Detect which cell encompasses the target text, then output its [x, y] center coordinate. 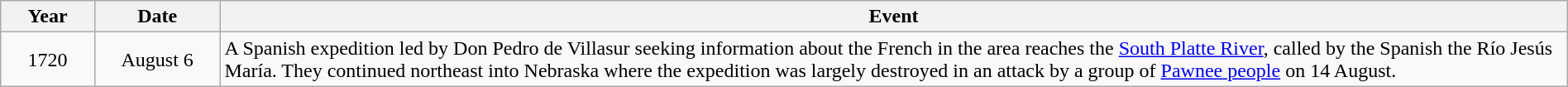
Date [157, 17]
Year [48, 17]
August 6 [157, 60]
1720 [48, 60]
Event [893, 17]
